For the text-containing cell, return its midpoint in [x, y] coordinate format. 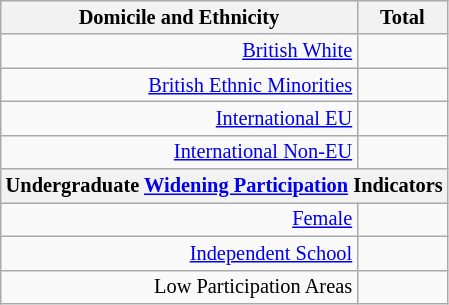
International EU [179, 118]
Female [179, 219]
International Non-EU [179, 152]
Independent School [179, 253]
Low Participation Areas [179, 287]
British White [179, 51]
Undergraduate Widening Participation Indicators [224, 186]
British Ethnic Minorities [179, 85]
Total [402, 17]
Domicile and Ethnicity [179, 17]
